Detect which cell encompasses the target text, then output its [X, Y] center coordinate. 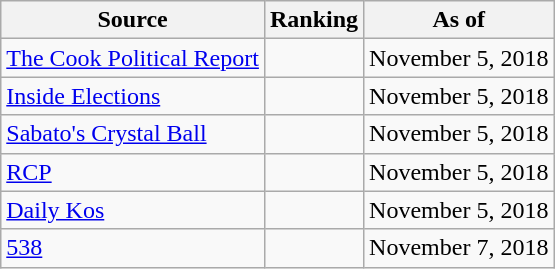
The Cook Political Report [133, 58]
November 7, 2018 [459, 248]
Sabato's Crystal Ball [133, 134]
Daily Kos [133, 210]
538 [133, 248]
Source [133, 20]
Ranking [314, 20]
As of [459, 20]
RCP [133, 172]
Inside Elections [133, 96]
